Scan for the cell matching the given text and deliver its [x, y] coordinate at center. 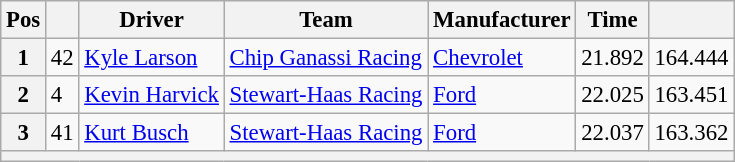
22.037 [612, 133]
Pos [24, 20]
Manufacturer [502, 20]
21.892 [612, 58]
41 [62, 133]
163.362 [692, 133]
Kevin Harvick [152, 95]
164.444 [692, 58]
Kurt Busch [152, 133]
4 [62, 95]
Team [326, 20]
22.025 [612, 95]
Driver [152, 20]
Time [612, 20]
Chip Ganassi Racing [326, 58]
2 [24, 95]
Kyle Larson [152, 58]
3 [24, 133]
42 [62, 58]
1 [24, 58]
Chevrolet [502, 58]
163.451 [692, 95]
